For the text-containing cell, return its midpoint in [X, Y] coordinate format. 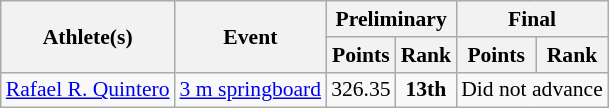
326.35 [360, 90]
Final [532, 19]
13th [426, 90]
Did not advance [532, 90]
Event [251, 36]
Athlete(s) [88, 36]
Preliminary [391, 19]
3 m springboard [251, 90]
Rafael R. Quintero [88, 90]
